Determine the (X, Y) coordinate at the center of the cell enclosing the given text.  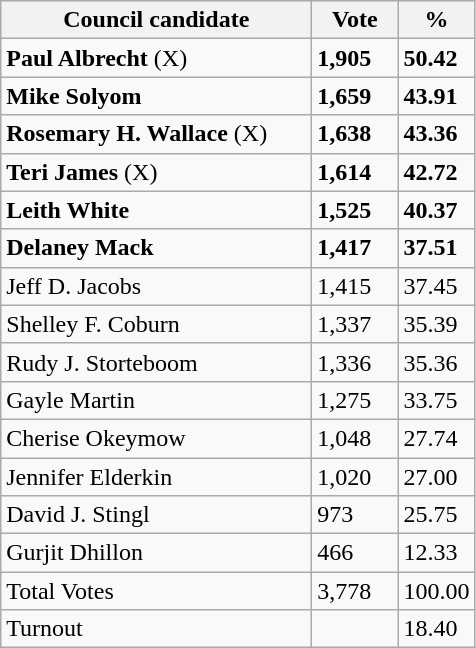
1,020 (355, 477)
Cherise Okeymow (156, 438)
1,048 (355, 438)
Teri James (X) (156, 172)
1,415 (355, 286)
18.40 (436, 629)
37.45 (436, 286)
1,659 (355, 96)
1,337 (355, 324)
Shelley F. Coburn (156, 324)
35.39 (436, 324)
Council candidate (156, 20)
12.33 (436, 553)
Mike Solyom (156, 96)
Delaney Mack (156, 248)
35.36 (436, 362)
37.51 (436, 248)
40.37 (436, 210)
1,336 (355, 362)
50.42 (436, 58)
100.00 (436, 591)
Total Votes (156, 591)
3,778 (355, 591)
1,525 (355, 210)
Gurjit Dhillon (156, 553)
27.00 (436, 477)
973 (355, 515)
1,614 (355, 172)
Paul Albrecht (X) (156, 58)
1,275 (355, 400)
Vote (355, 20)
1,905 (355, 58)
466 (355, 553)
33.75 (436, 400)
43.91 (436, 96)
Leith White (156, 210)
Gayle Martin (156, 400)
David J. Stingl (156, 515)
27.74 (436, 438)
Rudy J. Storteboom (156, 362)
43.36 (436, 134)
1,417 (355, 248)
1,638 (355, 134)
42.72 (436, 172)
% (436, 20)
Jennifer Elderkin (156, 477)
25.75 (436, 515)
Rosemary H. Wallace (X) (156, 134)
Jeff D. Jacobs (156, 286)
Turnout (156, 629)
